Detect which cell encompasses the target text, then output its (X, Y) center coordinate. 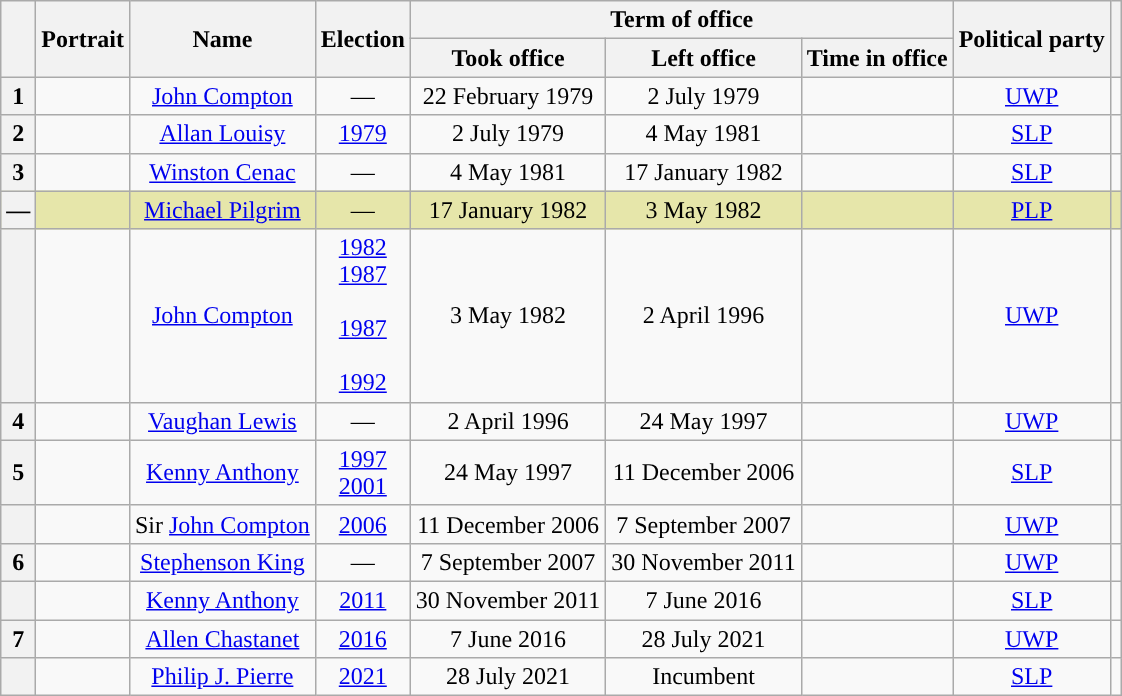
4 (18, 421)
2 (18, 134)
Time in office (877, 58)
2021 (362, 677)
Philip J. Pierre (222, 677)
22 February 1979 (508, 96)
1982198719871992 (362, 316)
1979 (362, 134)
Winston Cenac (222, 172)
Term of office (682, 20)
Left office (704, 58)
Took office (508, 58)
2006 (362, 524)
Allan Louisy (222, 134)
Allen Chastanet (222, 639)
Name (222, 39)
Portrait (83, 39)
Incumbent (704, 677)
7 (18, 639)
Stephenson King (222, 562)
PLP (1032, 210)
Sir John Compton (222, 524)
2016 (362, 639)
19972001 (362, 472)
2011 (362, 600)
Political party (1032, 39)
1 (18, 96)
5 (18, 472)
Vaughan Lewis (222, 421)
3 (18, 172)
6 (18, 562)
Election (362, 39)
Michael Pilgrim (222, 210)
